Identify which cell holds the provided text, then report its (X, Y) central coordinate. 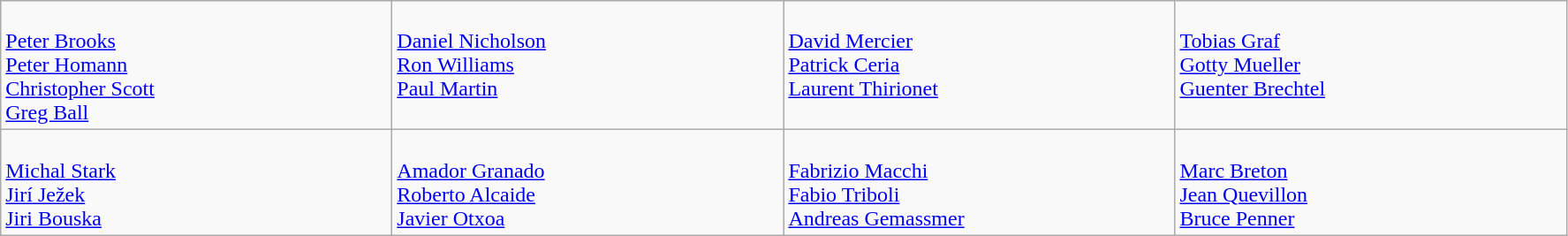
Peter BrooksPeter HomannChristopher ScottGreg Ball (196, 65)
Daniel NicholsonRon WilliamsPaul Martin (588, 65)
Amador GranadoRoberto AlcaideJavier Otxoa (588, 182)
Michal StarkJirí JežekJiri Bouska (196, 182)
Tobias GrafGotty MuellerGuenter Brechtel (1371, 65)
David MercierPatrick CeriaLaurent Thirionet (979, 65)
Marc BretonJean QuevillonBruce Penner (1371, 182)
Fabrizio MacchiFabio TriboliAndreas Gemassmer (979, 182)
